Find where the given text appears and provide that cell's center as [x, y] coordinate. 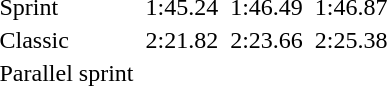
2:23.66 [267, 40]
2:21.82 [182, 40]
